Find where the given text appears and provide that cell's center as [x, y] coordinate. 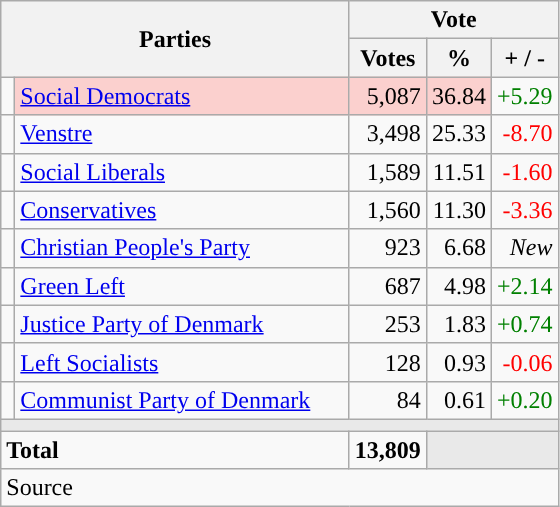
-8.70 [524, 134]
5,087 [388, 96]
687 [388, 286]
Total [176, 449]
+0.74 [524, 324]
Conservatives [182, 210]
Green Left [182, 286]
Votes [388, 58]
Left Socialists [182, 362]
253 [388, 324]
+ / - [524, 58]
Vote [454, 20]
1,589 [388, 172]
36.84 [458, 96]
Social Liberals [182, 172]
1.83 [458, 324]
-1.60 [524, 172]
4.98 [458, 286]
-0.06 [524, 362]
0.61 [458, 400]
-3.36 [524, 210]
128 [388, 362]
25.33 [458, 134]
Venstre [182, 134]
1,560 [388, 210]
11.30 [458, 210]
+5.29 [524, 96]
Christian People's Party [182, 248]
11.51 [458, 172]
+2.14 [524, 286]
Justice Party of Denmark [182, 324]
Communist Party of Denmark [182, 400]
Source [280, 488]
+0.20 [524, 400]
3,498 [388, 134]
0.93 [458, 362]
Social Democrats [182, 96]
13,809 [388, 449]
% [458, 58]
84 [388, 400]
New [524, 248]
Parties [176, 39]
6.68 [458, 248]
923 [388, 248]
